Capture the cell that displays the provided text and extract its [x, y] central coordinate. 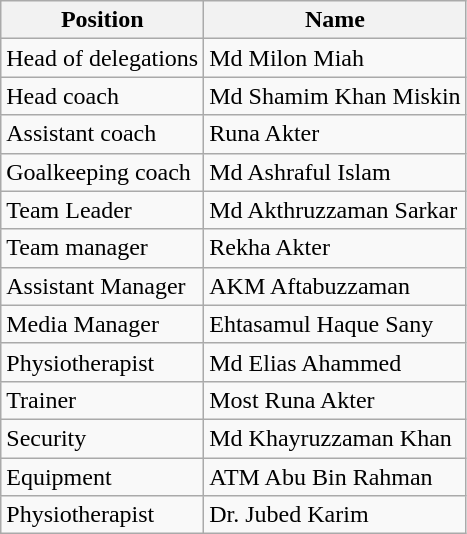
Md Ashraful Islam [335, 172]
Trainer [102, 400]
Md Khayruzzaman Khan [335, 438]
Dr. Jubed Karim [335, 515]
Rekha Akter [335, 248]
Most Runa Akter [335, 400]
Security [102, 438]
Md Akthruzzaman Sarkar [335, 210]
Head coach [102, 96]
Equipment [102, 477]
Md Shamim Khan Miskin [335, 96]
Team Leader [102, 210]
Runa Akter [335, 134]
Md Elias Ahammed [335, 362]
AKM Aftabuzzaman [335, 286]
Position [102, 20]
Md Milon Miah [335, 58]
Assistant coach [102, 134]
Ehtasamul Haque Sany [335, 324]
Media Manager [102, 324]
Head of delegations [102, 58]
Team manager [102, 248]
ATM Abu Bin Rahman [335, 477]
Goalkeeping coach [102, 172]
Assistant Manager [102, 286]
Name [335, 20]
